Pinpoint the cell where the given text exists, returning its [X, Y] midpoint coordinate. 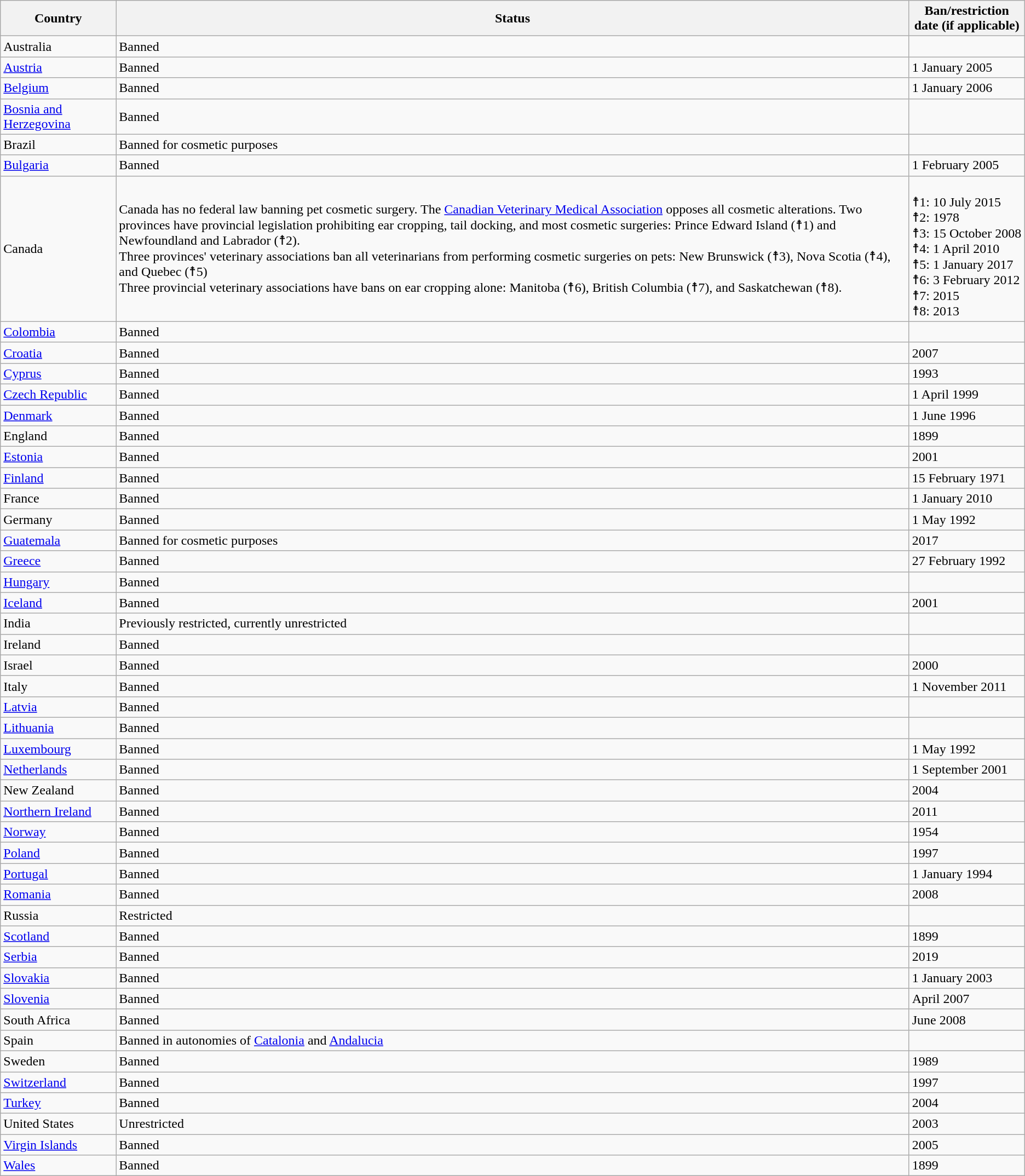
India [58, 624]
South Africa [58, 1019]
Wales [58, 1166]
Serbia [58, 957]
Greece [58, 561]
Croatia [58, 353]
Status [512, 19]
Lithuania [58, 728]
Guatemala [58, 540]
Austria [58, 67]
Italy [58, 686]
Brazil [58, 145]
Finland [58, 478]
2011 [967, 811]
15 February 1971 [967, 478]
Banned in autonomies of Catalonia and Andalucia [512, 1040]
Denmark [58, 416]
Hungary [58, 582]
1 November 2011 [967, 686]
2003 [967, 1124]
1 January 2006 [967, 88]
Germany [58, 520]
2005 [967, 1145]
1 January 2003 [967, 978]
April 2007 [967, 999]
1 February 2005 [967, 165]
France [58, 499]
Bulgaria [58, 165]
Portugal [58, 874]
Belgium [58, 88]
Iceland [58, 603]
Norway [58, 832]
Netherlands [58, 770]
Poland [58, 853]
Czech Republic [58, 394]
1 January 2010 [967, 499]
Restricted [512, 915]
Russia [58, 915]
Ban/restriction date (if applicable) [967, 19]
Israel [58, 665]
Switzerland [58, 1082]
2000 [967, 665]
1954 [967, 832]
Bosnia and Herzegovina [58, 116]
Luxembourg [58, 748]
Country [58, 19]
1 June 1996 [967, 416]
27 February 1992 [967, 561]
2008 [967, 895]
Ireland [58, 644]
1 September 2001 [967, 770]
United States [58, 1124]
1993 [967, 373]
2017 [967, 540]
☨1: 10 July 2015 ☨2: 1978 ☨3: 15 October 2008 ☨4: 1 April 2010 ☨5: 1 January 2017 ☨6: 3 February 2012 ☨7: 2015 ☨8: 2013 [967, 249]
Slovenia [58, 999]
Unrestricted [512, 1124]
1 January 1994 [967, 874]
Virgin Islands [58, 1145]
New Zealand [58, 791]
Northern Ireland [58, 811]
June 2008 [967, 1019]
Colombia [58, 332]
Estonia [58, 457]
Cyprus [58, 373]
2007 [967, 353]
Spain [58, 1040]
Australia [58, 47]
Previously restricted, currently unrestricted [512, 624]
England [58, 436]
Turkey [58, 1103]
Romania [58, 895]
1 January 2005 [967, 67]
Sweden [58, 1061]
Latvia [58, 707]
Scotland [58, 936]
Slovakia [58, 978]
1989 [967, 1061]
Canada [58, 249]
2019 [967, 957]
1 April 1999 [967, 394]
